Provide the [X, Y] coordinate of the cell's center where the given text is located.  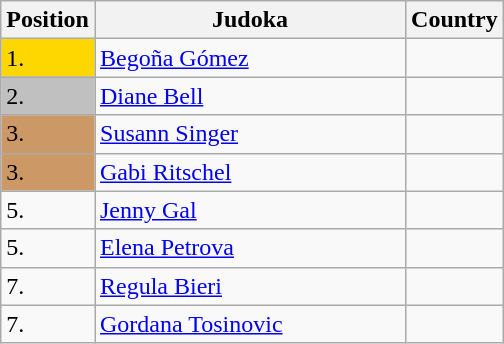
Gordana Tosinovic [250, 324]
Begoña Gómez [250, 58]
Jenny Gal [250, 210]
2. [48, 96]
1. [48, 58]
Diane Bell [250, 96]
Country [455, 20]
Gabi Ritschel [250, 172]
Judoka [250, 20]
Elena Petrova [250, 248]
Regula Bieri [250, 286]
Position [48, 20]
Susann Singer [250, 134]
